Extract the [x, y] coordinate from the center of the cell holding the provided text.  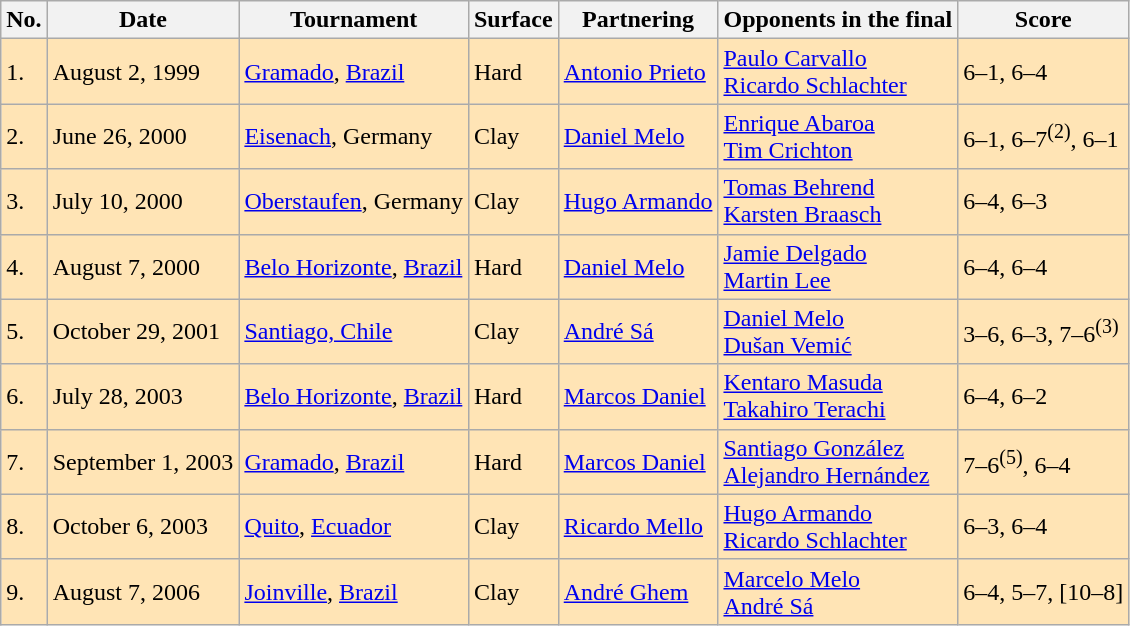
6–1, 6–4 [1044, 72]
Date [143, 20]
September 1, 2003 [143, 462]
André Ghem [638, 592]
Eisenach, Germany [354, 136]
Marcelo Melo André Sá [838, 592]
Santiago, Chile [354, 332]
6–4, 6–3 [1044, 202]
6–4, 6–4 [1044, 266]
3–6, 6–3, 7–6(3) [1044, 332]
7–6(5), 6–4 [1044, 462]
Joinville, Brazil [354, 592]
Oberstaufen, Germany [354, 202]
Tomas Behrend Karsten Braasch [838, 202]
5. [24, 332]
6–1, 6–7(2), 6–1 [1044, 136]
Hugo Armando [638, 202]
Score [1044, 20]
Enrique Abaroa Tim Crichton [838, 136]
Santiago González Alejandro Hernández [838, 462]
July 28, 2003 [143, 396]
1. [24, 72]
June 26, 2000 [143, 136]
7. [24, 462]
2. [24, 136]
6. [24, 396]
Surface [513, 20]
3. [24, 202]
Ricardo Mello [638, 526]
Paulo Carvallo Ricardo Schlachter [838, 72]
6–4, 5–7, [10–8] [1044, 592]
Jamie Delgado Martin Lee [838, 266]
Antonio Prieto [638, 72]
9. [24, 592]
Daniel Melo Dušan Vemić [838, 332]
No. [24, 20]
August 2, 1999 [143, 72]
Kentaro Masuda Takahiro Terachi [838, 396]
Tournament [354, 20]
Quito, Ecuador [354, 526]
6–3, 6–4 [1044, 526]
8. [24, 526]
July 10, 2000 [143, 202]
Opponents in the final [838, 20]
August 7, 2000 [143, 266]
6–4, 6–2 [1044, 396]
4. [24, 266]
August 7, 2006 [143, 592]
Hugo Armando Ricardo Schlachter [838, 526]
Partnering [638, 20]
October 29, 2001 [143, 332]
André Sá [638, 332]
October 6, 2003 [143, 526]
